Pinpoint the cell where the given text exists, returning its [X, Y] midpoint coordinate. 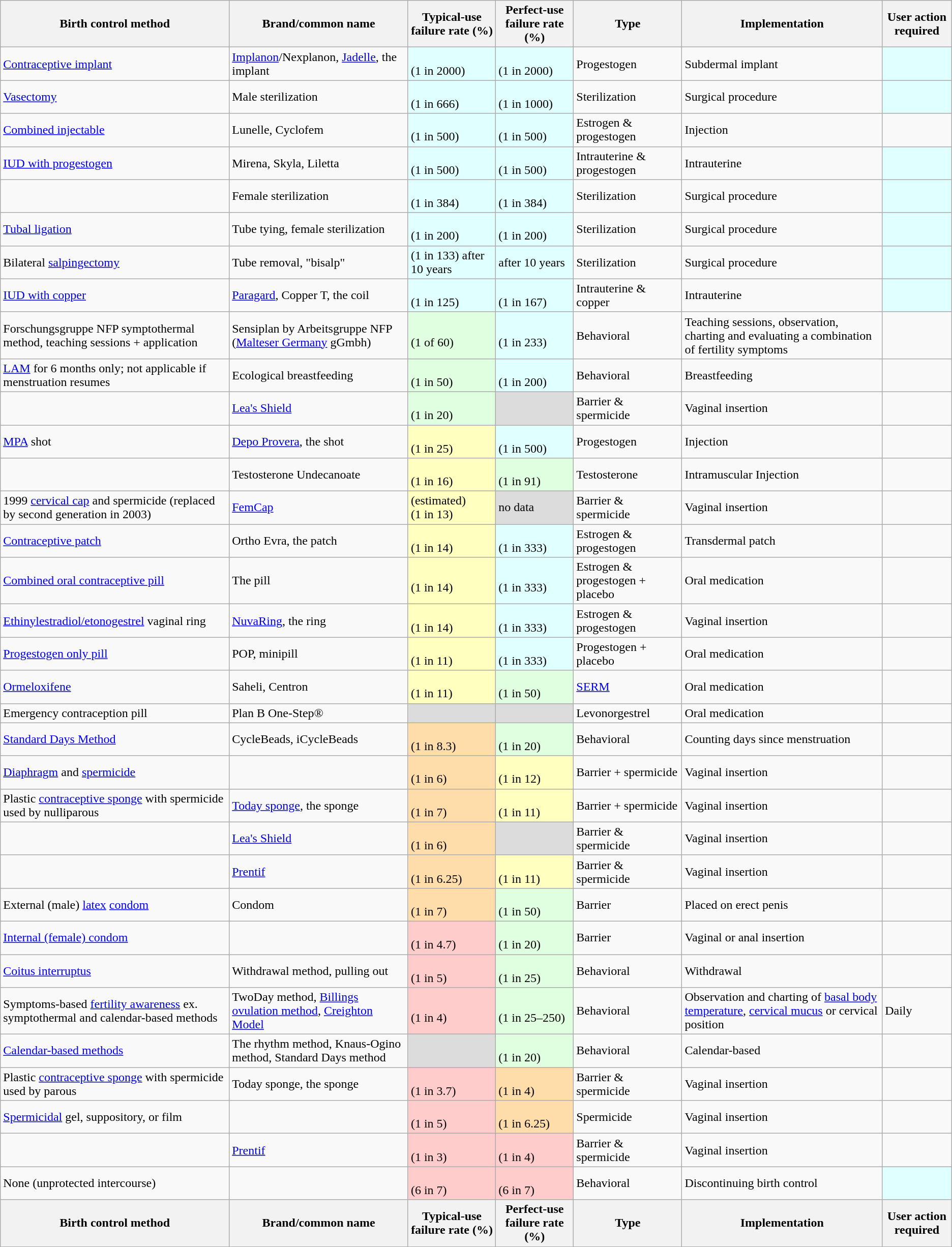
Calendar-based methods [115, 1051]
Paragard, Copper T, the coil [319, 295]
NuvaRing, the ring [319, 620]
Implanon/Nexplanon, Jadelle, the implant [319, 64]
Observation and charting of basal body temperature, cervical mucus or cervical position [782, 1011]
Testosterone [628, 475]
Plastic contraceptive sponge with spermicide used by nulliparous [115, 806]
POP, minipill [319, 654]
1999 cervical cap and spermicide (replaced by second generation in 2003) [115, 508]
Coitus interruptus [115, 970]
Transdermal patch [782, 541]
None (unprotected intercourse) [115, 1183]
Spermicide [628, 1117]
Progestogen only pill [115, 654]
Ortho Evra, the patch [319, 541]
Placed on erect penis [782, 904]
Condom [319, 904]
(1 in 233) [535, 335]
Contraceptive implant [115, 64]
Tubal ligation [115, 229]
Internal (female) condom [115, 938]
Counting days since menstruation [782, 739]
Bilateral salpingectomy [115, 262]
(1 in 91) [535, 475]
Intramuscular Injection [782, 475]
(1 in 8.3) [452, 739]
(1 in 25–250) [535, 1011]
(1 in 4.7) [452, 938]
Plastic contraceptive sponge with spermicide used by parous [115, 1084]
Male sterilization [319, 97]
(1 in 133) after 10 years [452, 262]
Subdermal implant [782, 64]
(estimated) (1 in 13) [452, 508]
FemCap [319, 508]
Discontinuing birth control [782, 1183]
after 10 years [535, 262]
Tube tying, female sterilization [319, 229]
(1 in 12) [535, 772]
Spermicidal gel, suppository, or film [115, 1117]
External (male) latex condom [115, 904]
(1 in 1000) [535, 97]
CycleBeads, iCycleBeads [319, 739]
(1 in 167) [535, 295]
Plan B One-Step® [319, 713]
Mirena, Skyla, Liletta [319, 163]
MPA shot [115, 441]
Sensiplan by Arbeitsgruppe NFP (Malteser Germany gGmbh) [319, 335]
Calendar-based [782, 1051]
(1 in 16) [452, 475]
Withdrawal method, pulling out [319, 970]
Combined injectable [115, 130]
IUD with progestogen [115, 163]
Combined oral contraceptive pill [115, 581]
Vaginal or anal insertion [782, 938]
Diaphragm and spermicide [115, 772]
The pill [319, 581]
LAM for 6 months only; not applicable if menstruation resumes [115, 375]
Emergency contraception pill [115, 713]
Female sterilization [319, 196]
Progestogen + placebo [628, 654]
Withdrawal [782, 970]
The rhythm method, Knaus-Ogino method, Standard Days method [319, 1051]
no data [535, 508]
Depo Provera, the shot [319, 441]
Intrauterine & progestogen [628, 163]
Saheli, Centron [319, 687]
IUD with copper [115, 295]
Symptoms-based fertility awareness ex. symptothermal and calendar-based methods [115, 1011]
Estrogen & progestogen + placebo [628, 581]
(1 in 666) [452, 97]
Ormeloxifene [115, 687]
Ethinylestradiol/etonogestrel vaginal ring [115, 620]
Breastfeeding [782, 375]
Testosterone Undecanoate [319, 475]
SERM [628, 687]
Levonorgestrel [628, 713]
Tube removal, "bisalp" [319, 262]
Ecological breastfeeding [319, 375]
Lunelle, Cyclofem [319, 130]
Contraceptive patch [115, 541]
TwoDay method, Billings ovulation method, Creighton Model [319, 1011]
Forschungsgruppe NFP symptothermal method, teaching sessions + application [115, 335]
Standard Days Method [115, 739]
Vasectomy [115, 97]
(1 in 125) [452, 295]
(1 in 3.7) [452, 1084]
Intrauterine & copper [628, 295]
(1 in 3) [452, 1150]
Teaching sessions, observation, charting and evaluating a combination of fertility symptoms [782, 335]
(1 of 60) [452, 335]
Daily [917, 1011]
